For the text-containing cell, return its midpoint in [X, Y] coordinate format. 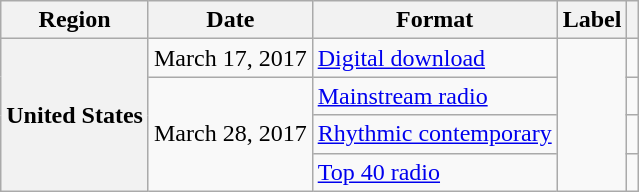
Format [434, 20]
Date [230, 20]
Mainstream radio [434, 96]
March 17, 2017 [230, 58]
Digital download [434, 58]
United States [75, 115]
Region [75, 20]
Label [592, 20]
Rhythmic contemporary [434, 134]
Top 40 radio [434, 172]
March 28, 2017 [230, 134]
